Find where the given text appears and provide that cell's center as (X, Y) coordinate. 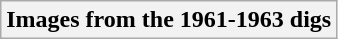
Images from the 1961-1963 digs (169, 20)
